Capture the cell that displays the provided text and extract its (x, y) central coordinate. 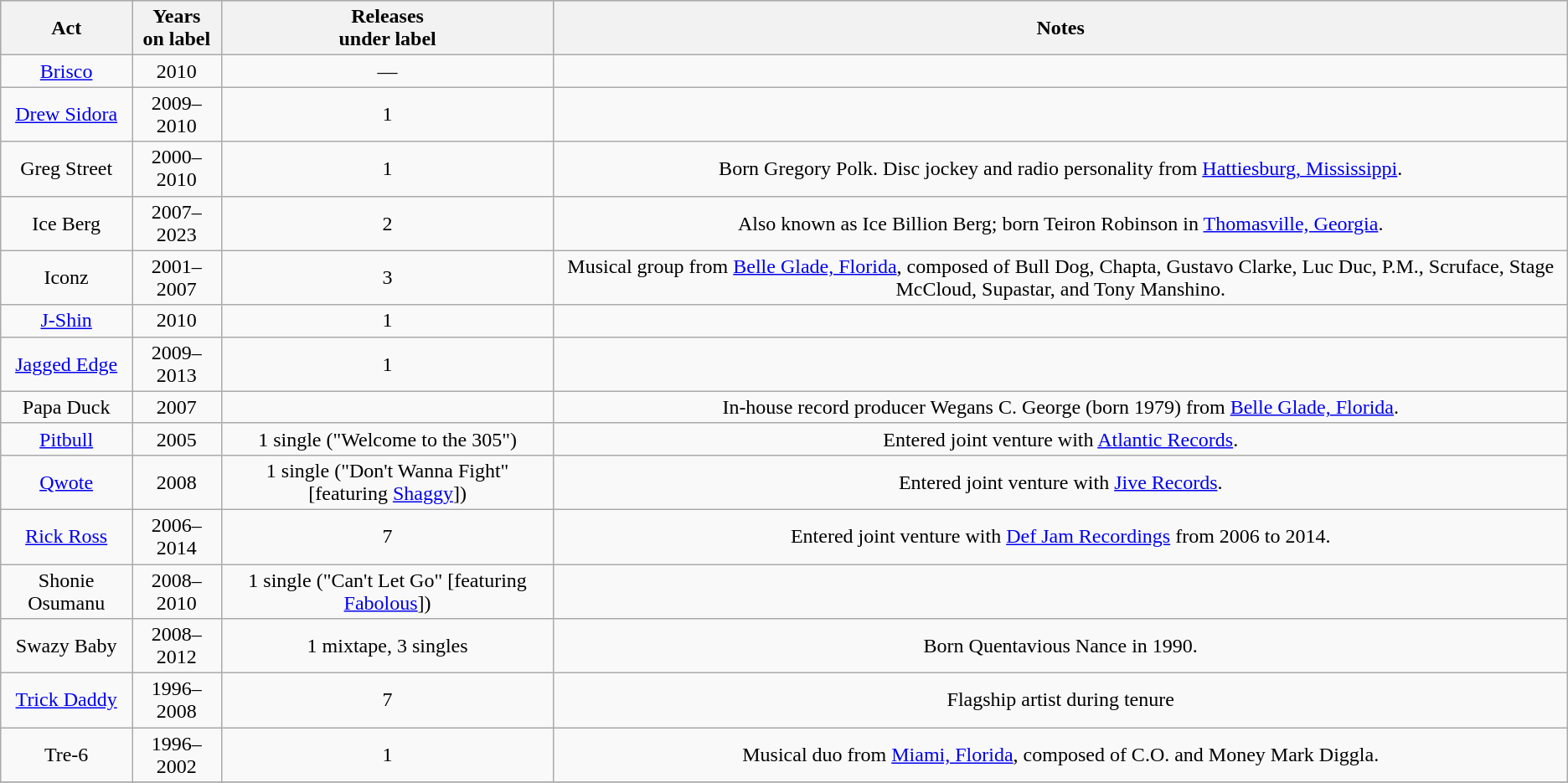
Born Quentavious Nance in 1990. (1060, 646)
Drew Sidora (67, 114)
In-house record producer Wegans C. George (born 1979) from Belle Glade, Florida. (1060, 407)
1996–2002 (178, 755)
Greg Street (67, 169)
2007–2023 (178, 223)
2008–2012 (178, 646)
3 (387, 278)
Act (67, 28)
2001–2007 (178, 278)
Also known as Ice Billion Berg; born Teiron Robinson in Thomasville, Georgia. (1060, 223)
2005 (178, 439)
— (387, 71)
Rick Ross (67, 536)
2000–2010 (178, 169)
1996–2008 (178, 700)
Notes (1060, 28)
2008 (178, 482)
Trick Daddy (67, 700)
Entered joint venture with Def Jam Recordings from 2006 to 2014. (1060, 536)
2006–2014 (178, 536)
2 (387, 223)
1 single ("Can't Let Go" [featuring Fabolous]) (387, 591)
2008–2010 (178, 591)
Musical duo from Miami, Florida, composed of C.O. and Money Mark Diggla. (1060, 755)
1 single ("Don't Wanna Fight" [featuring Shaggy]) (387, 482)
Tre-6 (67, 755)
2009–2010 (178, 114)
Ice Berg (67, 223)
Qwote (67, 482)
2009–2013 (178, 363)
1 single ("Welcome to the 305") (387, 439)
Entered joint venture with Atlantic Records. (1060, 439)
Swazy Baby (67, 646)
Flagship artist during tenure (1060, 700)
Brisco (67, 71)
Papa Duck (67, 407)
1 mixtape, 3 singles (387, 646)
Born Gregory Polk. Disc jockey and radio personality from Hattiesburg, Mississippi. (1060, 169)
Pitbull (67, 439)
Iconz (67, 278)
J-Shin (67, 321)
2007 (178, 407)
Jagged Edge (67, 363)
Entered joint venture with Jive Records. (1060, 482)
Shonie Osumanu (67, 591)
Years on label (178, 28)
Releases under label (387, 28)
